Locate the cell with the specified text and output its [X, Y] center coordinate. 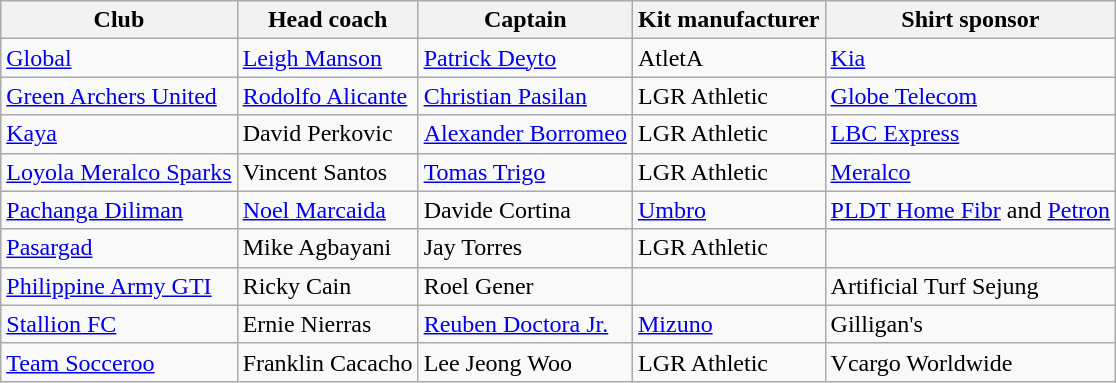
Davide Cortina [525, 210]
Shirt sponsor [970, 20]
Gilligan's [970, 324]
Captain [525, 20]
Head coach [328, 20]
Loyola Meralco Sparks [119, 172]
Rodolfo Alicante [328, 96]
David Perkovic [328, 134]
Umbro [728, 210]
Team Socceroo [119, 362]
Ernie Nierras [328, 324]
Pachanga Diliman [119, 210]
Mike Agbayani [328, 248]
PLDT Home Fibr and Petron [970, 210]
Roel Gener [525, 286]
Artificial Turf Sejung [970, 286]
Stallion FC [119, 324]
Lee Jeong Woo [525, 362]
Philippine Army GTI [119, 286]
Jay Torres [525, 248]
Noel Marcaida [328, 210]
Pasargad [119, 248]
Alexander Borromeo [525, 134]
Globe Telecom [970, 96]
Mizuno [728, 324]
Patrick Deyto [525, 58]
Christian Pasilan [525, 96]
Global [119, 58]
Kit manufacturer [728, 20]
Green Archers United [119, 96]
Ricky Cain [328, 286]
Kia [970, 58]
Kaya [119, 134]
Reuben Doctora Jr. [525, 324]
Meralco [970, 172]
AtletA [728, 58]
Vincent Santos [328, 172]
Club [119, 20]
Leigh Manson [328, 58]
Franklin Cacacho [328, 362]
Tomas Trigo [525, 172]
LBC Express [970, 134]
Vcargo Worldwide [970, 362]
